Detect which cell encompasses the target text, then output its [X, Y] center coordinate. 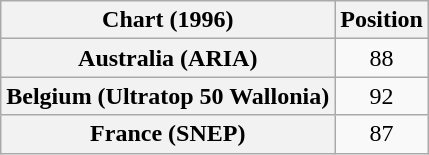
Australia (ARIA) [168, 58]
92 [382, 96]
Belgium (Ultratop 50 Wallonia) [168, 96]
87 [382, 134]
France (SNEP) [168, 134]
Chart (1996) [168, 20]
88 [382, 58]
Position [382, 20]
